For the text-containing cell, return its midpoint in [x, y] coordinate format. 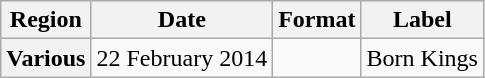
Region [46, 20]
Date [182, 20]
Born Kings [422, 58]
Label [422, 20]
22 February 2014 [182, 58]
Various [46, 58]
Format [317, 20]
